Identify which cell holds the provided text, then report its [x, y] central coordinate. 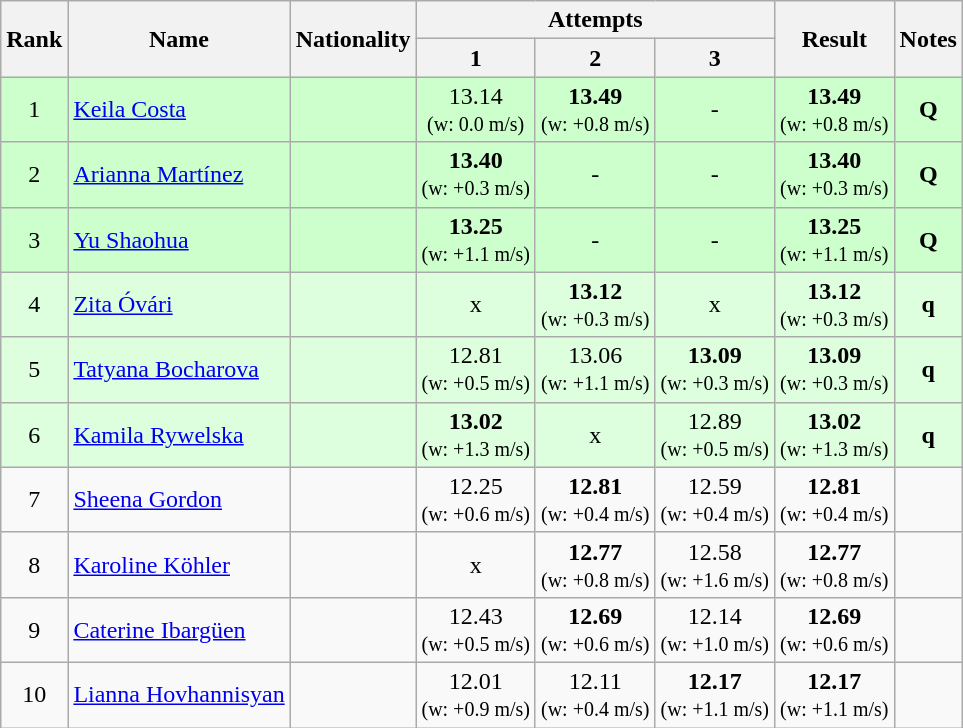
13.25 (w: +1.1 m/s) [835, 240]
12.77 (w: +0.8 m/s) [835, 564]
12.81 (w: +0.4 m/s) [835, 500]
13.02 (w: +1.3 m/s) [835, 434]
4 [34, 304]
12.25(w: +0.6 m/s) [476, 500]
12.89(w: +0.5 m/s) [715, 434]
Notes [928, 39]
Attempts [596, 20]
12.14(w: +1.0 m/s) [715, 630]
Kamila Rywelska [179, 434]
Zita Óvári [179, 304]
12.69 (w: +0.6 m/s) [835, 630]
Keila Costa [179, 110]
6 [34, 434]
13.49 (w: +0.8 m/s) [835, 110]
5 [34, 370]
12.17 (w: +1.1 m/s) [835, 694]
9 [34, 630]
12.69(w: +0.6 m/s) [595, 630]
Caterine Ibargüen [179, 630]
13.40 (w: +0.3 m/s) [835, 174]
Arianna Martínez [179, 174]
13.09(w: +0.3 m/s) [715, 370]
Sheena Gordon [179, 500]
12.17(w: +1.1 m/s) [715, 694]
Nationality [353, 39]
13.02(w: +1.3 m/s) [476, 434]
13.06(w: +1.1 m/s) [595, 370]
12.81(w: +0.4 m/s) [595, 500]
10 [34, 694]
Karoline Köhler [179, 564]
13.09 (w: +0.3 m/s) [835, 370]
12.01(w: +0.9 m/s) [476, 694]
12.59(w: +0.4 m/s) [715, 500]
Lianna Hovhannisyan [179, 694]
13.40(w: +0.3 m/s) [476, 174]
12.77(w: +0.8 m/s) [595, 564]
12.43(w: +0.5 m/s) [476, 630]
12.58(w: +1.6 m/s) [715, 564]
Yu Shaohua [179, 240]
13.25(w: +1.1 m/s) [476, 240]
13.49(w: +0.8 m/s) [595, 110]
13.12(w: +0.3 m/s) [595, 304]
Name [179, 39]
12.81(w: +0.5 m/s) [476, 370]
Result [835, 39]
7 [34, 500]
Tatyana Bocharova [179, 370]
12.11(w: +0.4 m/s) [595, 694]
13.14(w: 0.0 m/s) [476, 110]
Rank [34, 39]
13.12 (w: +0.3 m/s) [835, 304]
8 [34, 564]
